Search for the cell housing the specified text and yield its [X, Y] center coordinate. 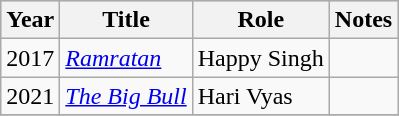
Ramratan [126, 58]
2017 [30, 58]
2021 [30, 96]
Role [260, 20]
Hari Vyas [260, 96]
Title [126, 20]
The Big Bull [126, 96]
Year [30, 20]
Notes [363, 20]
Happy Singh [260, 58]
